Search for the cell housing the specified text and yield its (X, Y) center coordinate. 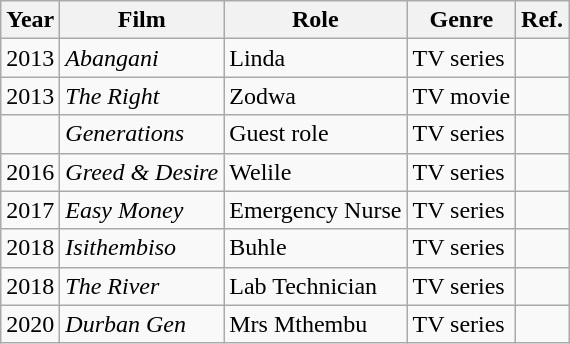
Linda (316, 58)
Emergency Nurse (316, 210)
Buhle (316, 248)
The River (142, 286)
2016 (30, 172)
Welile (316, 172)
Durban Gen (142, 324)
Mrs Mthembu (316, 324)
Guest role (316, 134)
TV movie (462, 96)
2017 (30, 210)
Film (142, 20)
Year (30, 20)
Ref. (542, 20)
Abangani (142, 58)
Easy Money (142, 210)
Zodwa (316, 96)
Generations (142, 134)
Genre (462, 20)
Greed & Desire (142, 172)
Isithembiso (142, 248)
The Right (142, 96)
Lab Technician (316, 286)
2020 (30, 324)
Role (316, 20)
